Return the [x, y] coordinate for the center point of the cell that contains the specified text.  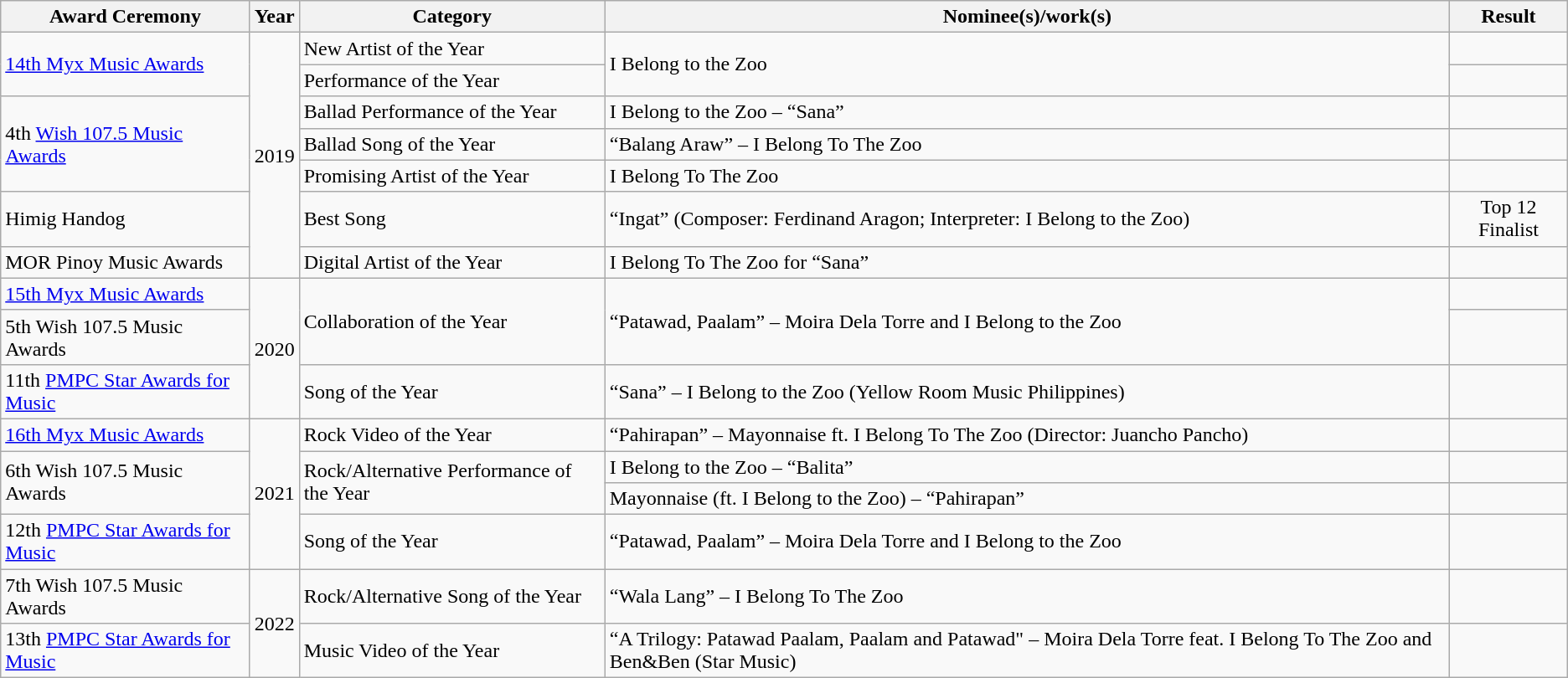
2020 [275, 348]
13th PMPC Star Awards for Music [126, 651]
Mayonnaise (ft. I Belong to the Zoo) – “Pahirapan” [1027, 499]
Rock/Alternative Performance of the Year [452, 482]
2019 [275, 156]
16th Myx Music Awards [126, 434]
Rock/Alternative Song of the Year [452, 596]
Rock Video of the Year [452, 434]
Himig Handog [126, 219]
Performance of the Year [452, 80]
“Balang Araw” – I Belong To The Zoo [1027, 144]
12th PMPC Star Awards for Music [126, 542]
I Belong To The Zoo [1027, 176]
14th Myx Music Awards [126, 64]
15th Myx Music Awards [126, 294]
Top 12 Finalist [1509, 219]
New Artist of the Year [452, 49]
5th Wish 107.5 Music Awards [126, 336]
4th Wish 107.5 Music Awards [126, 144]
Category [452, 17]
Best Song [452, 219]
Promising Artist of the Year [452, 176]
Nominee(s)/work(s) [1027, 17]
“A Trilogy: Patawad Paalam, Paalam and Patawad" – Moira Dela Torre feat. I Belong To The Zoo and Ben&Ben (Star Music) [1027, 651]
I Belong to the Zoo – “Balita” [1027, 466]
Award Ceremony [126, 17]
Digital Artist of the Year [452, 262]
“Sana” – I Belong to the Zoo (Yellow Room Music Philippines) [1027, 392]
7th Wish 107.5 Music Awards [126, 596]
I Belong To The Zoo for “Sana” [1027, 262]
Year [275, 17]
Ballad Song of the Year [452, 144]
2022 [275, 624]
MOR Pinoy Music Awards [126, 262]
Ballad Performance of the Year [452, 112]
2021 [275, 494]
I Belong to the Zoo – “Sana” [1027, 112]
Collaboration of the Year [452, 321]
“Pahirapan” – Mayonnaise ft. I Belong To The Zoo (Director: Juancho Pancho) [1027, 434]
Music Video of the Year [452, 651]
“Wala Lang” – I Belong To The Zoo [1027, 596]
11th PMPC Star Awards for Music [126, 392]
I Belong to the Zoo [1027, 64]
Result [1509, 17]
6th Wish 107.5 Music Awards [126, 482]
“Ingat” (Composer: Ferdinand Aragon; Interpreter: I Belong to the Zoo) [1027, 219]
